Extract the (X, Y) coordinate from the center of the cell holding the provided text.  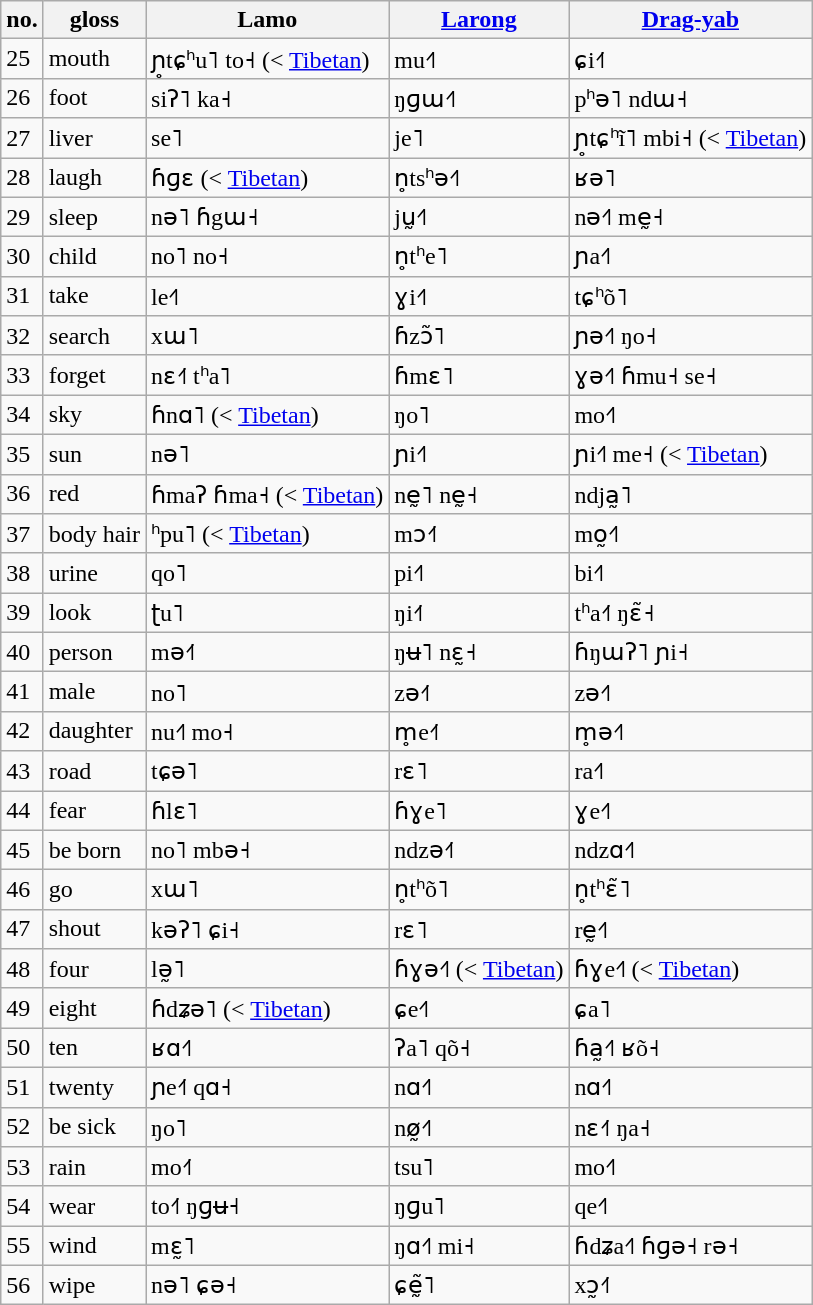
no˥ mbə˧ (268, 850)
ɦmaʔ ɦma˧ (< Tibetan) (268, 494)
foot (94, 98)
nə˥ (268, 454)
ɲi˧˥ (479, 454)
33 (22, 375)
xɔ̰˧˥ (690, 1285)
pi˧˥ (479, 573)
26 (22, 98)
nɛ˧˥ tʰa˥ (268, 375)
jṵ˧˥ (479, 217)
n̥tsʰə˧˥ (479, 178)
36 (22, 494)
urine (94, 573)
ɦdʑa˧˥ ɦɡə˧ rə˧ (690, 1246)
45 (22, 850)
forget (94, 375)
ra˧˥ (690, 771)
m̥ə˧˥ (690, 731)
ɦnɑ˥ (< Tibetan) (268, 415)
bi˧˥ (690, 573)
Lamo (268, 20)
ɦmɛ˥ (479, 375)
32 (22, 336)
30 (22, 257)
ŋɡu˥ (479, 1206)
ɣe˧˥ (690, 810)
nə˥ ɦgɯ˧ (268, 217)
se˥ (268, 138)
31 (22, 296)
ɕe˧˥ (479, 1008)
ɦɣə˧˥ (< Tibetan) (479, 969)
54 (22, 1206)
je˥ (479, 138)
be sick (94, 1127)
mə˧˥ (268, 652)
liver (94, 138)
mɛ̰˥ (268, 1246)
ʁɑ˧˥ (268, 1048)
ndzɑ˧˥ (690, 850)
no˥ (268, 692)
n̥tʰe˥ (479, 257)
qo˥ (268, 573)
ʁə˥ (690, 178)
ɲi˧˥ me˧ (< Tibetan) (690, 454)
43 (22, 771)
child (94, 257)
take (94, 296)
49 (22, 1008)
ɦa̰˧˥ ʁõ˧ (690, 1048)
mouth (94, 59)
tsu˥ (479, 1167)
gloss (94, 20)
39 (22, 613)
tɕʰõ˥ (690, 296)
27 (22, 138)
nø̰˧˥ (479, 1127)
mɔ˧˥ (479, 534)
ɣə˧˥ ɦmu˧ se˧ (690, 375)
qe˧˥ (690, 1206)
tɕə˥ (268, 771)
sky (94, 415)
34 (22, 415)
ɦŋɯʔ˥ ɲi˧ (690, 652)
50 (22, 1048)
wipe (94, 1285)
ŋɡɯ˧˥ (479, 98)
mo̰˧˥ (690, 534)
lə̰˥ (268, 969)
47 (22, 929)
ɲe˧˥ qɑ˧ (268, 1087)
29 (22, 217)
51 (22, 1087)
nɛ˧˥ ŋa˧ (690, 1127)
ɕa˥ (690, 1008)
ndja̰˥ (690, 494)
ŋʉ˥ nɛ̰˧ (479, 652)
mu˧˥ (479, 59)
ten (94, 1048)
look (94, 613)
ɲə˧˥ ŋo˧ (690, 336)
eight (94, 1008)
48 (22, 969)
n̥tʰõ˥ (479, 890)
55 (22, 1246)
41 (22, 692)
no. (22, 20)
ɕi˧˥ (690, 59)
rain (94, 1167)
to˧˥ ŋɡʉ˧ (268, 1206)
nu˧˥ mo˧ (268, 731)
42 (22, 731)
ʰpu˥ (< Tibetan) (268, 534)
ʔa˥ qõ˧ (479, 1048)
pʰə˥ ndɯ˧ (690, 98)
ɦzɔ̃˥ (479, 336)
ɦɡɛ (< Tibetan) (268, 178)
38 (22, 573)
56 (22, 1285)
ɲ̥tɕʰu˥ to˧ (< Tibetan) (268, 59)
28 (22, 178)
ŋi˧˥ (479, 613)
no˥ no˧ (268, 257)
ʈu˥ (268, 613)
nḛ˥ nḛ˧ (479, 494)
ɲa˧˥ (690, 257)
44 (22, 810)
46 (22, 890)
red (94, 494)
ndzə˧˥ (479, 850)
go (94, 890)
body hair (94, 534)
n̥tʰɛ̃˥ (690, 890)
25 (22, 59)
be born (94, 850)
Drag-yab (690, 20)
road (94, 771)
ɦlɛ˥ (268, 810)
35 (22, 454)
52 (22, 1127)
rḛ˧˥ (690, 929)
wind (94, 1246)
daughter (94, 731)
sleep (94, 217)
m̥e˧˥ (479, 731)
tʰa˧˥ ŋɛ̃˧ (690, 613)
Larong (479, 20)
shout (94, 929)
wear (94, 1206)
ɣi˧˥ (479, 296)
37 (22, 534)
fear (94, 810)
laugh (94, 178)
le˧˥ (268, 296)
40 (22, 652)
siʔ˥ ka˧ (268, 98)
search (94, 336)
ɲ̥tɕʰĩ˥ mbi˧ (< Tibetan) (690, 138)
ŋɑ˧˥ mi˧ (479, 1246)
four (94, 969)
twenty (94, 1087)
nə˥ ɕə˧ (268, 1285)
kəʔ˥ ɕi˧ (268, 929)
nə˧˥ mḛ˧ (690, 217)
male (94, 692)
ɕḛ̃˥ (479, 1285)
ɦɣe˧˥ (< Tibetan) (690, 969)
53 (22, 1167)
ɦdʑə˥ (< Tibetan) (268, 1008)
ɦɣe˥ (479, 810)
sun (94, 454)
person (94, 652)
